Return the (X, Y) coordinate for the center point of the cell that contains the specified text.  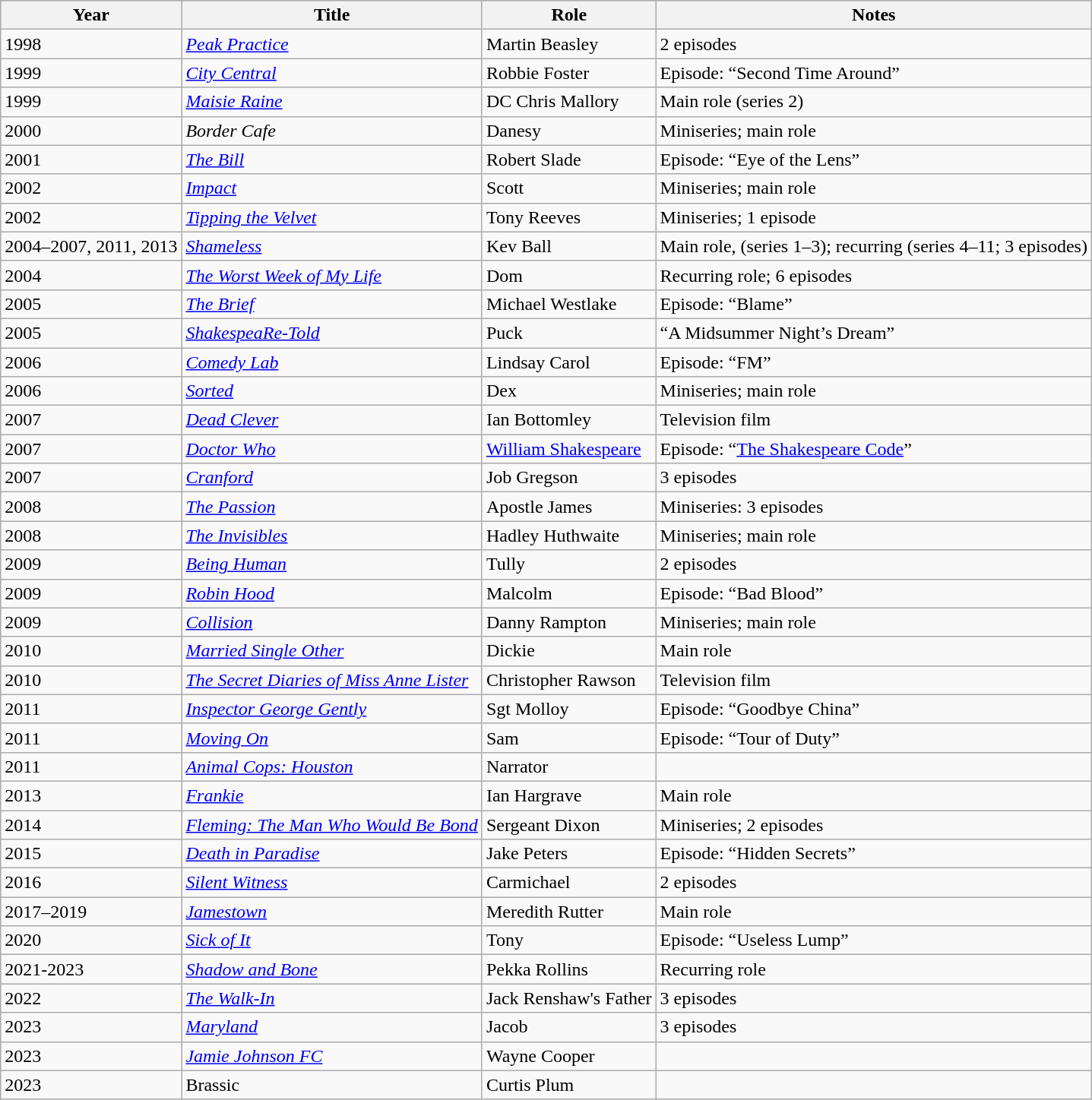
Year (91, 15)
Curtis Plum (568, 1085)
Role (568, 15)
Meredith Rutter (568, 912)
Dex (568, 391)
Ian Hargrave (568, 795)
Animal Cops: Houston (331, 767)
The Worst Week of My Life (331, 275)
Inspector George Gently (331, 709)
Episode: “Hidden Secrets” (874, 854)
Impact (331, 188)
Robbie Foster (568, 73)
DC Chris Mallory (568, 102)
The Brief (331, 304)
Sick of It (331, 940)
Title (331, 15)
Miniseries: 3 episodes (874, 507)
Episode: “FM” (874, 362)
Notes (874, 15)
Dickie (568, 651)
Episode: “Eye of the Lens” (874, 160)
Being Human (331, 564)
Scott (568, 188)
Tully (568, 564)
Recurring role (874, 969)
Martin Beasley (568, 44)
Collision (331, 622)
Hadley Huthwaite (568, 536)
City Central (331, 73)
“A Midsummer Night’s Dream” (874, 333)
Sorted (331, 391)
Kev Ball (568, 246)
1998 (91, 44)
Narrator (568, 767)
Sgt Molloy (568, 709)
Maisie Raine (331, 102)
Christopher Rawson (568, 680)
Jack Renshaw's Father (568, 998)
Dead Clever (331, 420)
Shameless (331, 246)
2004–2007, 2011, 2013 (91, 246)
Malcolm (568, 593)
Episode: “Second Time Around” (874, 73)
Cranford (331, 478)
Pekka Rollins (568, 969)
Sergeant Dixon (568, 824)
Wayne Cooper (568, 1056)
Danny Rampton (568, 622)
Episode: “Goodbye China” (874, 709)
Death in Paradise (331, 854)
Jamestown (331, 912)
2000 (91, 131)
2001 (91, 160)
2021-2023 (91, 969)
2013 (91, 795)
Tony (568, 940)
Carmichael (568, 883)
Michael Westlake (568, 304)
Apostle James (568, 507)
Episode: “Tour of Duty” (874, 738)
Silent Witness (331, 883)
Main role (series 2) (874, 102)
2020 (91, 940)
Robin Hood (331, 593)
Married Single Other (331, 651)
Tipping the Velvet (331, 217)
The Walk-In (331, 998)
Peak Practice (331, 44)
Border Cafe (331, 131)
Danesy (568, 131)
Job Gregson (568, 478)
The Invisibles (331, 536)
Episode: “Useless Lump” (874, 940)
2016 (91, 883)
William Shakespeare (568, 449)
2004 (91, 275)
The Passion (331, 507)
Episode: “The Shakespeare Code” (874, 449)
Jacob (568, 1027)
Fleming: The Man Who Would Be Bond (331, 824)
2014 (91, 824)
Comedy Lab (331, 362)
Puck (568, 333)
Dom (568, 275)
Jamie Johnson FC (331, 1056)
Tony Reeves (568, 217)
ShakespeaRe-Told (331, 333)
Main role, (series 1–3); recurring (series 4–11; 3 episodes) (874, 246)
2017–2019 (91, 912)
Ian Bottomley (568, 420)
Brassic (331, 1085)
Moving On (331, 738)
2022 (91, 998)
Sam (568, 738)
Miniseries; 1 episode (874, 217)
Frankie (331, 795)
Lindsay Carol (568, 362)
2015 (91, 854)
Recurring role; 6 episodes (874, 275)
Shadow and Bone (331, 969)
Episode: “Blame” (874, 304)
The Bill (331, 160)
Doctor Who (331, 449)
Robert Slade (568, 160)
Maryland (331, 1027)
Miniseries; 2 episodes (874, 824)
Episode: “Bad Blood” (874, 593)
The Secret Diaries of Miss Anne Lister (331, 680)
Jake Peters (568, 854)
